Determine the [x, y] coordinate at the center of the cell enclosing the given text.  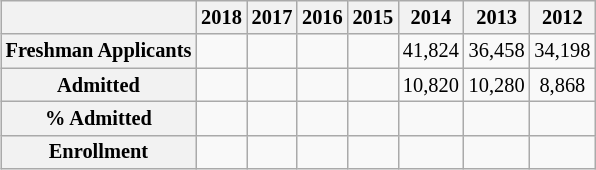
41,824 [431, 51]
2015 [373, 18]
2012 [563, 18]
2013 [497, 18]
8,868 [563, 85]
2014 [431, 18]
% Admitted [99, 119]
Enrollment [99, 152]
34,198 [563, 51]
2017 [272, 18]
36,458 [497, 51]
10,820 [431, 85]
10,280 [497, 85]
Admitted [99, 85]
Freshman Applicants [99, 51]
2016 [322, 18]
2018 [221, 18]
